Identify which cell holds the provided text, then report its (x, y) central coordinate. 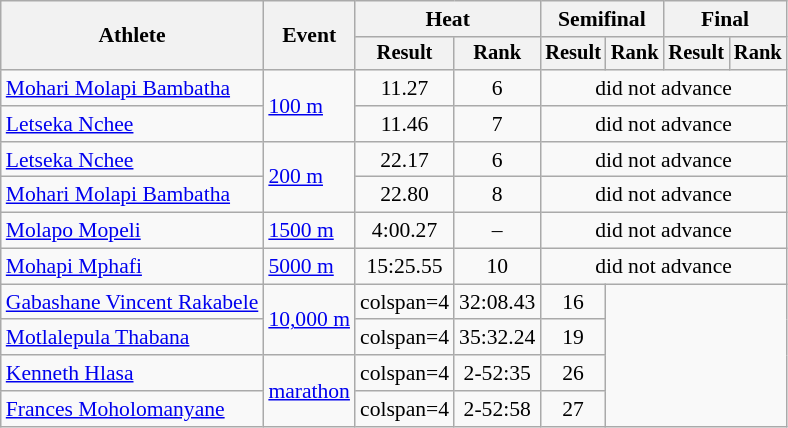
2-52:35 (497, 373)
22.80 (404, 195)
Event (309, 36)
5000 m (309, 267)
11.27 (404, 88)
16 (573, 302)
32:08.43 (497, 302)
Gabashane Vincent Rakabele (132, 302)
Athlete (132, 36)
– (497, 231)
Semifinal (602, 19)
26 (573, 373)
10 (497, 267)
7 (497, 124)
100 m (309, 106)
Molapo Mopeli (132, 231)
8 (497, 195)
19 (573, 338)
Final (724, 19)
200 m (309, 178)
Motlalepula Thabana (132, 338)
27 (573, 409)
marathon (309, 390)
2-52:58 (497, 409)
11.46 (404, 124)
4:00.27 (404, 231)
Mohapi Mphafi (132, 267)
10,000 m (309, 320)
35:32.24 (497, 338)
1500 m (309, 231)
22.17 (404, 160)
Kenneth Hlasa (132, 373)
Frances Moholomanyane (132, 409)
15:25.55 (404, 267)
Heat (448, 19)
